Detect which cell encompasses the target text, then output its [x, y] center coordinate. 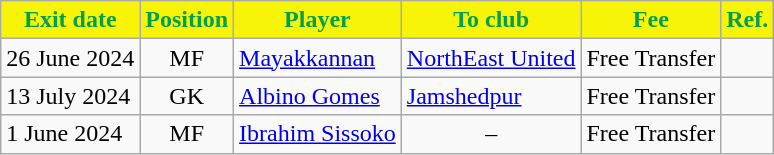
Fee [651, 20]
– [491, 134]
Ibrahim Sissoko [318, 134]
Mayakkannan [318, 58]
26 June 2024 [70, 58]
NorthEast United [491, 58]
Albino Gomes [318, 96]
13 July 2024 [70, 96]
1 June 2024 [70, 134]
Position [187, 20]
Jamshedpur [491, 96]
Player [318, 20]
To club [491, 20]
Exit date [70, 20]
Ref. [748, 20]
GK [187, 96]
